Detect which cell encompasses the target text, then output its [X, Y] center coordinate. 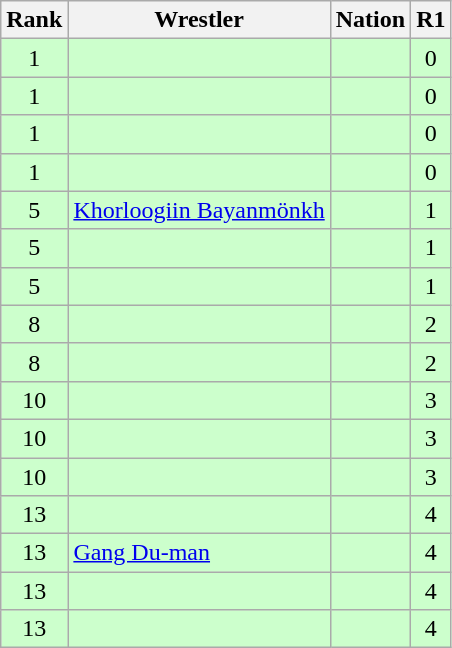
Nation [370, 20]
Khorloogiin Bayanmönkh [199, 210]
Gang Du-man [199, 553]
Wrestler [199, 20]
Rank [34, 20]
R1 [431, 20]
